Return the [x, y] coordinate for the center point of the cell that contains the specified text.  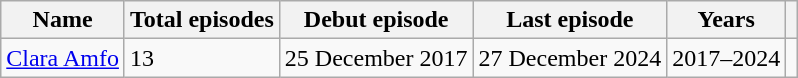
Name [63, 20]
Clara Amfo [63, 58]
13 [202, 58]
27 December 2024 [570, 58]
25 December 2017 [376, 58]
Total episodes [202, 20]
Debut episode [376, 20]
Last episode [570, 20]
2017–2024 [726, 58]
Years [726, 20]
